Detect which cell encompasses the target text, then output its [x, y] center coordinate. 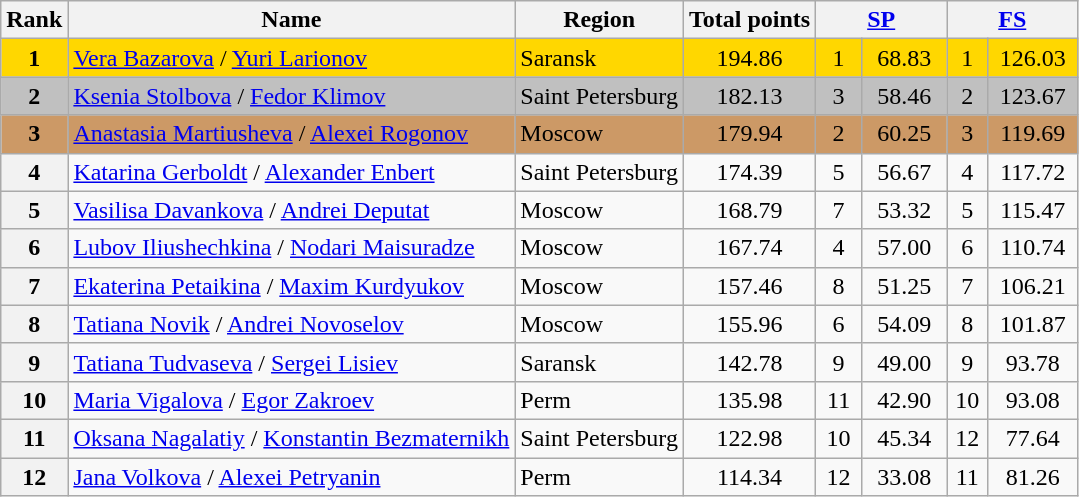
182.13 [749, 96]
53.32 [904, 210]
42.90 [904, 400]
Anastasia Martiusheva / Alexei Rogonov [292, 134]
Total points [749, 20]
33.08 [904, 477]
101.87 [1033, 324]
Lubov Iliushechkina / Nodari Maisuradze [292, 248]
123.67 [1033, 96]
60.25 [904, 134]
Ksenia Stolbova / Fedor Klimov [292, 96]
93.78 [1033, 362]
93.08 [1033, 400]
167.74 [749, 248]
Maria Vigalova / Egor Zakroev [292, 400]
81.26 [1033, 477]
Vasilisa Davankova / Andrei Deputat [292, 210]
SP [882, 20]
122.98 [749, 438]
135.98 [749, 400]
126.03 [1033, 58]
174.39 [749, 172]
51.25 [904, 286]
Vera Bazarova / Yuri Larionov [292, 58]
Oksana Nagalatiy / Konstantin Bezmaternikh [292, 438]
45.34 [904, 438]
106.21 [1033, 286]
155.96 [749, 324]
Tatiana Tudvaseva / Sergei Lisiev [292, 362]
Katarina Gerboldt / Alexander Enbert [292, 172]
Rank [34, 20]
157.46 [749, 286]
Region [600, 20]
58.46 [904, 96]
FS [1012, 20]
49.00 [904, 362]
117.72 [1033, 172]
168.79 [749, 210]
57.00 [904, 248]
194.86 [749, 58]
Name [292, 20]
54.09 [904, 324]
68.83 [904, 58]
110.74 [1033, 248]
119.69 [1033, 134]
179.94 [749, 134]
Tatiana Novik / Andrei Novoselov [292, 324]
Jana Volkova / Alexei Petryanin [292, 477]
142.78 [749, 362]
56.67 [904, 172]
115.47 [1033, 210]
114.34 [749, 477]
77.64 [1033, 438]
Ekaterina Petaikina / Maxim Kurdyukov [292, 286]
